Provide the [x, y] coordinate of the cell's center where the given text is located.  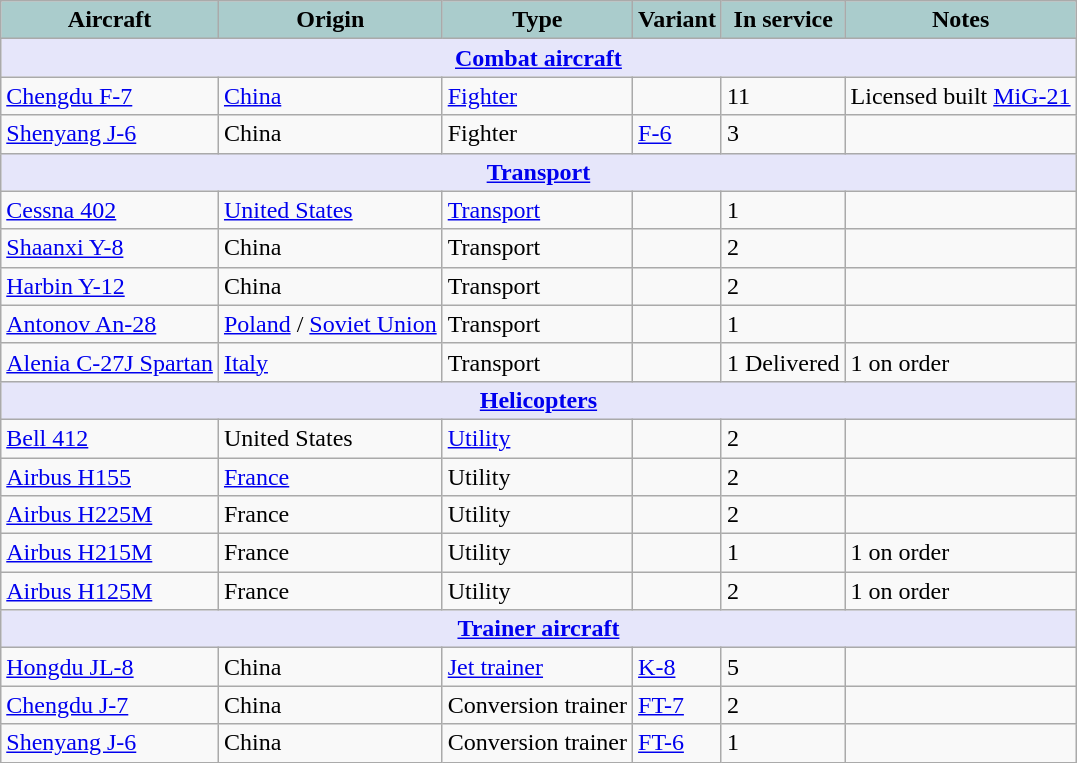
Type [537, 20]
Poland / Soviet Union [330, 324]
In service [783, 20]
Airbus H215M [110, 553]
Harbin Y-12 [110, 286]
K-8 [678, 667]
Airbus H125M [110, 591]
3 [783, 134]
Cessna 402 [110, 210]
11 [783, 96]
Licensed built MiG-21 [960, 96]
Shaanxi Y-8 [110, 248]
Hongdu JL-8 [110, 667]
Italy [330, 362]
Chengdu F-7 [110, 96]
Alenia C-27J Spartan [110, 362]
5 [783, 667]
F-6 [678, 134]
Aircraft [110, 20]
Jet trainer [537, 667]
Variant [678, 20]
Trainer aircraft [538, 629]
Combat aircraft [538, 58]
Helicopters [538, 400]
Chengdu J-7 [110, 705]
FT-7 [678, 705]
Airbus H225M [110, 515]
FT-6 [678, 743]
Airbus H155 [110, 477]
Origin [330, 20]
1 Delivered [783, 362]
Antonov An-28 [110, 324]
Notes [960, 20]
Bell 412 [110, 438]
